Identify which cell holds the provided text, then report its [x, y] central coordinate. 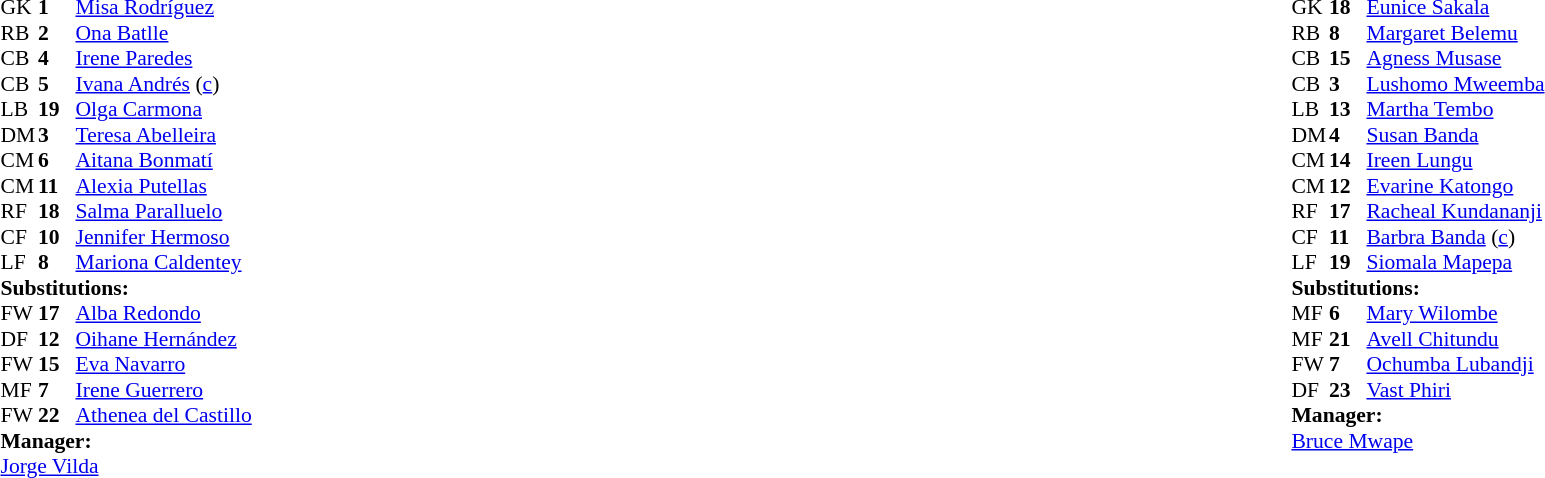
Susan Banda [1455, 135]
23 [1348, 390]
21 [1348, 339]
Teresa Abelleira [164, 135]
18 [57, 211]
5 [57, 84]
Racheal Kundananji [1455, 211]
22 [57, 415]
Bruce Mwape [1418, 441]
Margaret Belemu [1455, 33]
Mary Wilombe [1455, 313]
Ochumba Lubandji [1455, 365]
10 [57, 237]
Ona Batlle [164, 33]
Alba Redondo [164, 313]
2 [57, 33]
Irene Guerrero [164, 390]
Mariona Caldentey [164, 263]
Jennifer Hermoso [164, 237]
Agness Musase [1455, 59]
Siomala Mapepa [1455, 263]
Athenea del Castillo [164, 415]
Aitana Bonmatí [164, 161]
Eva Navarro [164, 365]
Irene Paredes [164, 59]
Avell Chitundu [1455, 339]
Evarine Katongo [1455, 186]
Ivana Andrés (c) [164, 84]
Olga Carmona [164, 109]
Ireen Lungu [1455, 161]
Martha Tembo [1455, 109]
Vast Phiri [1455, 390]
14 [1348, 161]
Lushomo Mweemba [1455, 84]
Alexia Putellas [164, 186]
Oihane Hernández [164, 339]
Barbra Banda (c) [1455, 237]
13 [1348, 109]
Salma Paralluelo [164, 211]
